Search for the cell housing the specified text and yield its [x, y] center coordinate. 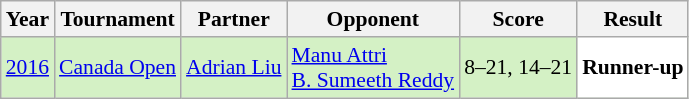
2016 [28, 68]
Manu Attri B. Sumeeth Reddy [372, 68]
Canada Open [118, 68]
Tournament [118, 19]
Opponent [372, 19]
Year [28, 19]
Score [518, 19]
Runner-up [632, 68]
Adrian Liu [234, 68]
8–21, 14–21 [518, 68]
Partner [234, 19]
Result [632, 19]
